Locate the cell with the specified text and output its (x, y) center coordinate. 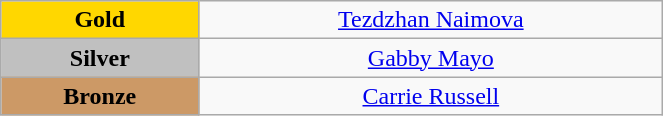
Bronze (100, 96)
Silver (100, 58)
Gold (100, 20)
Gabby Mayo (431, 58)
Tezdzhan Naimova (431, 20)
Carrie Russell (431, 96)
